For the text-containing cell, return its midpoint in (X, Y) coordinate format. 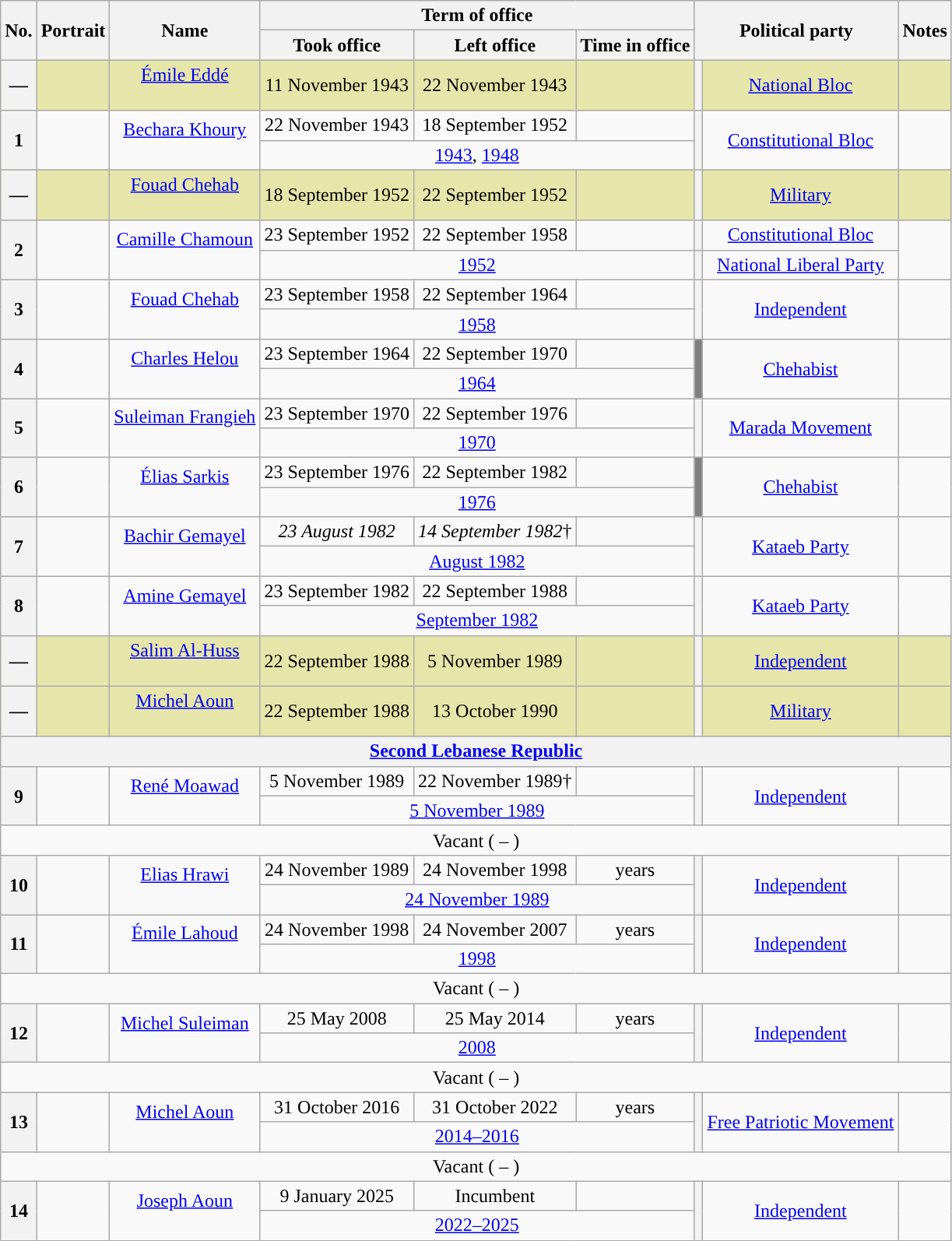
Émile Eddé (185, 86)
1964 (477, 383)
11 November 1943 (337, 86)
2 (19, 250)
7 (19, 547)
Marada Movement (800, 428)
2014–2016 (477, 1137)
Free Patriotic Movement (800, 1122)
23 September 1964 (337, 353)
Bechara Khoury (185, 140)
Name (185, 30)
25 May 2014 (495, 1018)
11 (19, 944)
Second Lebanese Republic (476, 751)
31 October 2022 (495, 1107)
Élias Sarkis (185, 487)
13 (19, 1122)
24 November 2007 (495, 929)
22 September 1982 (495, 473)
25 May 2008 (337, 1018)
3 (19, 309)
Notes (925, 30)
23 September 1976 (337, 473)
2008 (477, 1048)
1976 (477, 502)
Charles Helou (185, 368)
23 September 1958 (337, 294)
14 September 1982† (495, 532)
Portrait (73, 30)
4 (19, 368)
September 1982 (477, 620)
Michel Suleiman (185, 1033)
René Moawad (185, 796)
10 (19, 884)
1943, 1948 (477, 155)
1958 (477, 324)
22 September 1952 (495, 195)
22 November 1989† (495, 781)
13 October 1990 (495, 712)
8 (19, 606)
National Bloc (800, 86)
1952 (477, 265)
23 September 1982 (337, 591)
23 September 1970 (337, 413)
Camille Chamoun (185, 250)
No. (19, 30)
5 (19, 428)
Elias Hrawi (185, 884)
Suleiman Frangieh (185, 428)
1998 (477, 959)
Joseph Aoun (185, 1211)
Incumbent (495, 1196)
23 September 1952 (337, 235)
22 September 1964 (495, 294)
Took office (337, 45)
National Liberal Party (800, 265)
6 (19, 487)
22 September 1958 (495, 235)
Political party (796, 30)
Amine Gemayel (185, 606)
23 August 1982 (337, 532)
12 (19, 1033)
14 (19, 1211)
Time in office (635, 45)
22 September 1970 (495, 353)
Salim Al-Huss (185, 660)
August 1982 (477, 561)
22 September 1976 (495, 413)
1 (19, 140)
9 January 2025 (337, 1196)
Term of office (477, 16)
Bachir Gemayel (185, 547)
Émile Lahoud (185, 944)
Left office (495, 45)
31 October 2016 (337, 1107)
9 (19, 796)
1970 (477, 443)
2022–2025 (477, 1225)
